Detect which cell encompasses the target text, then output its (x, y) center coordinate. 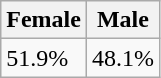
Male (122, 20)
Female (44, 20)
48.1% (122, 58)
51.9% (44, 58)
